Pinpoint the cell where the given text exists, returning its (X, Y) midpoint coordinate. 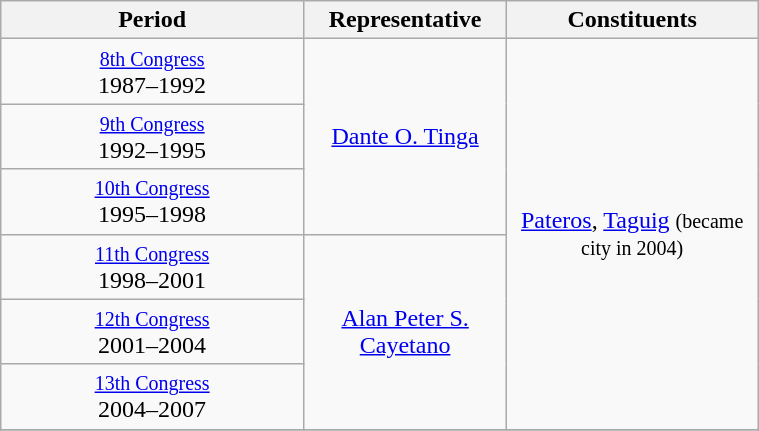
Dante O. Tinga (404, 136)
Constituents (632, 20)
10th Congress1995–1998 (152, 202)
Representative (404, 20)
8th Congress1987–1992 (152, 72)
9th Congress1992–1995 (152, 136)
Pateros, Taguig (became city in 2004) (632, 234)
12th Congress2001–2004 (152, 332)
Alan Peter S. Cayetano (404, 332)
11th Congress1998–2001 (152, 266)
Period (152, 20)
13th Congress2004–2007 (152, 396)
